Detect which cell encompasses the target text, then output its (X, Y) center coordinate. 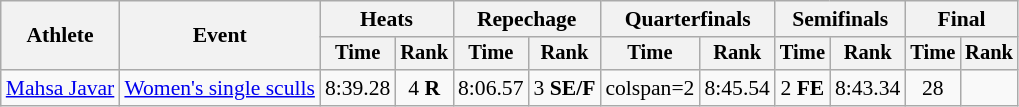
Repechage (526, 19)
Heats (386, 19)
8:39.28 (358, 88)
28 (932, 88)
Athlete (60, 36)
Event (220, 36)
Final (961, 19)
colspan=2 (650, 88)
8:45.54 (736, 88)
4 R (424, 88)
Women's single sculls (220, 88)
Semifinals (840, 19)
Quarterfinals (688, 19)
Mahsa Javar (60, 88)
3 SE/F (564, 88)
2 FE (802, 88)
8:06.57 (490, 88)
8:43.34 (868, 88)
